Identify which cell holds the provided text, then report its [x, y] central coordinate. 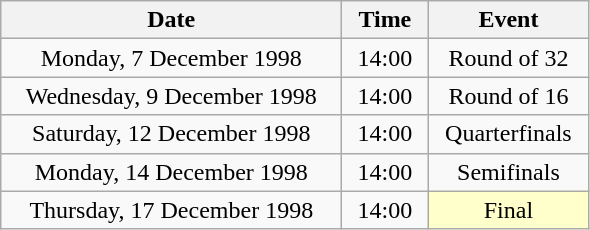
Date [172, 20]
Wednesday, 9 December 1998 [172, 96]
Round of 32 [508, 58]
Monday, 7 December 1998 [172, 58]
Event [508, 20]
Round of 16 [508, 96]
Thursday, 17 December 1998 [172, 210]
Monday, 14 December 1998 [172, 172]
Time [385, 20]
Semifinals [508, 172]
Quarterfinals [508, 134]
Saturday, 12 December 1998 [172, 134]
Final [508, 210]
